Output the (x, y) coordinate of the center of the cell containing the given text.  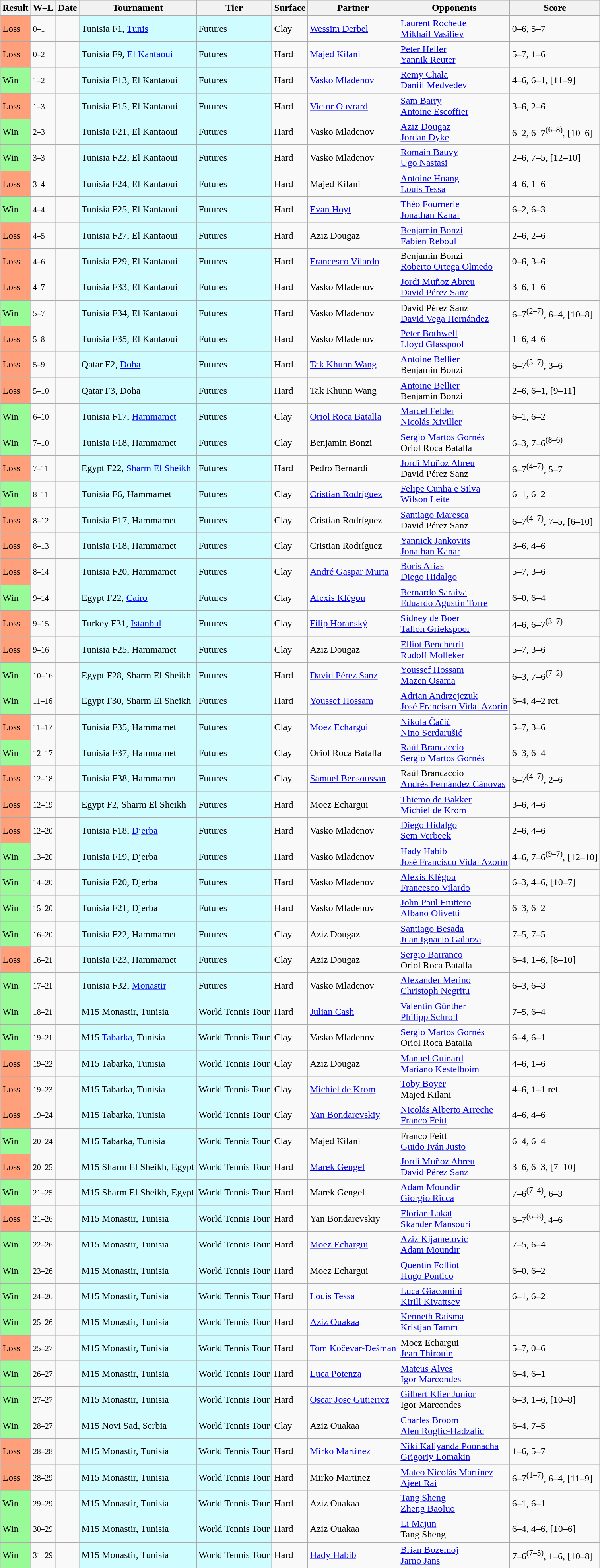
Score (555, 8)
Tunisia F27, El Kantaoui (138, 235)
Egypt F22, Sharm El Sheikh (138, 468)
4–5 (43, 235)
9–15 (43, 624)
Qatar F3, Doha (138, 391)
1–2 (43, 80)
Alexis Klégou Francesco Vilardo (454, 882)
Antoine Hoang Louis Tessa (454, 184)
0–1 (43, 29)
Tunisia F21, El Kantaoui (138, 132)
4–6, 7–6(9–7), [12–10] (555, 857)
6–4, 7–5 (555, 1425)
Tunisia F34, El Kantaoui (138, 313)
Egypt F22, Cairo (138, 597)
25–27 (43, 1348)
Marcel Felder Nicolás Xiviller (454, 417)
2–6, 7–5, [12–10] (555, 157)
7–5, 7–5 (555, 934)
Peter Bothwell Lloyd Glasspool (454, 339)
Tunisia F24, El Kantaoui (138, 184)
19–22 (43, 1063)
Quentin Folliot Hugo Pontico (454, 1270)
4–6, 1–1 ret. (555, 1089)
Charles Broom Alen Roglic-Hadzalic (454, 1425)
6–10 (43, 417)
Valentin Günther Philipp Schroll (454, 1012)
7–10 (43, 442)
Florian Lakat Skander Mansouri (454, 1218)
2–6, 6–1, [9–11] (555, 391)
Boris Arias Diego Hidalgo (454, 572)
Tunisia F35, Hammamet (138, 727)
4–6 (43, 261)
Youssef Hossam (353, 701)
Yannick Jankovits Jonathan Kanar (454, 546)
W–L (43, 8)
19–21 (43, 1037)
11–17 (43, 727)
Oscar Jose Gutierrez (353, 1400)
Toby Boyer Majed Kilani (454, 1089)
6–0, 6–4 (555, 597)
Tunisia F15, El Kantaoui (138, 106)
Benjamin Bonzi Roberto Ortega Olmedo (454, 261)
Nikola Čačić Nino Serdarušić (454, 727)
Remy Chala Daniil Medvedev (454, 80)
Sidney de Boer Tallon Griekspoor (454, 624)
Luca Giacomini Kirill Kivattsev (454, 1296)
Benjamin Bonzi (353, 442)
John Paul Fruttero Albano Olivetti (454, 908)
Sergio Barranco Oriol Roca Batalla (454, 960)
Tunisia F21, Djerba (138, 908)
12–20 (43, 830)
0–2 (43, 54)
Samuel Bensoussan (353, 779)
Moez Echargui Jean Thirouin (454, 1348)
8–11 (43, 494)
Tunisia F13, El Kantaoui (138, 80)
23–26 (43, 1270)
Francesco Vilardo (353, 261)
6–7(6–8), 4–6 (555, 1218)
Egypt F30, Sharm El Sheikh (138, 701)
4–6, 6–1, [11–9] (555, 80)
Elliot Benchetrit Rudolf Molleker (454, 649)
Mateus Alves Igor Marcondes (454, 1374)
6–3, 6–2 (555, 908)
M15 Novi Sad, Serbia (138, 1425)
Tunisia F20, Djerba (138, 882)
Théo Fournerie Jonathan Kanar (454, 209)
6–3, 4–6, [10–7] (555, 882)
Aziz Kijametović Adam Moundir (454, 1245)
Alexis Klégou (353, 597)
25–26 (43, 1322)
0–6, 5–7 (555, 29)
Raúl Brancaccio Andrés Fernández Cánovas (454, 779)
5–7, 0–6 (555, 1348)
6–7(5–7), 3–6 (555, 365)
Tunisia F29, El Kantaoui (138, 261)
17–21 (43, 985)
13–20 (43, 857)
19–24 (43, 1115)
6–3, 6–3 (555, 985)
6–1, 6–1 (555, 1503)
6–4, 4–2 ret. (555, 701)
Niki Kaliyanda Poonacha Grigoriy Lomakin (454, 1451)
28–28 (43, 1451)
9–14 (43, 597)
Aziz Dougaz Jordan Dyke (454, 132)
Turkey F31, Istanbul (138, 624)
21–26 (43, 1218)
15–20 (43, 908)
5–7 (43, 313)
Tournament (138, 8)
Tunisia F22, El Kantaoui (138, 157)
1–6, 4–6 (555, 339)
5–8 (43, 339)
4–6, 6–7(3–7) (555, 624)
Tunisia F38, Hammamet (138, 779)
9–16 (43, 649)
Hady Habib José Francisco Vidal Azorín (454, 857)
Tunisia F23, Hammamet (138, 960)
Bernardo Saraiva Eduardo Agustín Torre (454, 597)
Qatar F2, Doha (138, 365)
Manuel Guinard Mariano Kestelboim (454, 1063)
Pedro Bernardi (353, 468)
7–11 (43, 468)
Julian Cash (353, 1012)
6–7(1–7), 6–4, [11–9] (555, 1477)
Michiel de Krom (353, 1089)
8–12 (43, 520)
Alexander Merino Christoph Negritu (454, 985)
6–3, 7–6(8–6) (555, 442)
Youssef Hossam Mazen Osama (454, 675)
Partner (353, 8)
6–4, 4–6, [10–6] (555, 1529)
Result (16, 8)
Raúl Brancaccio Sergio Martos Gornés (454, 753)
David Pérez Sanz (353, 675)
Wessim Derbel (353, 29)
Santiago Besada Juan Ignacio Galarza (454, 934)
Sam Barry Antoine Escoffier (454, 106)
8–14 (43, 572)
Adam Moundir Giorgio Ricca (454, 1193)
18–21 (43, 1012)
3–6, 2–6 (555, 106)
11–16 (43, 701)
Tunisia F25, El Kantaoui (138, 209)
André Gaspar Murta (353, 572)
Kenneth Raisma Kristjan Tamm (454, 1322)
Benjamin Bonzi Fabien Reboul (454, 235)
12–18 (43, 779)
10–16 (43, 675)
Peter Heller Yannik Reuter (454, 54)
Date (68, 8)
3–6, 1–6 (555, 287)
Tang Sheng Zheng Baoluo (454, 1503)
24–26 (43, 1296)
28–27 (43, 1425)
3–4 (43, 184)
2–6, 2–6 (555, 235)
0–6, 3–6 (555, 261)
16–20 (43, 934)
Adrian Andrzejczuk José Francisco Vidal Azorín (454, 701)
6–7(4–7), 7–5, [6–10] (555, 520)
Tunisia F37, Hammamet (138, 753)
3–3 (43, 157)
Brian Bozemoj Jarno Jans (454, 1555)
5–9 (43, 365)
20–24 (43, 1141)
Tunisia F6, Hammamet (138, 494)
6–7(4–7), 2–6 (555, 779)
14–20 (43, 882)
Tunisia F32, Monastir (138, 985)
Mateo Nicolás Martínez Ajeet Rai (454, 1477)
6–7(4–7), 5–7 (555, 468)
Tunisia F1, Tunis (138, 29)
Gilbert Klier Junior Igor Marcondes (454, 1400)
Luca Potenza (353, 1374)
Tom Kočevar-Dešman (353, 1348)
Tunisia F22, Hammamet (138, 934)
26–27 (43, 1374)
6–2, 6–7(6–8), [10–6] (555, 132)
7–6(7–5), 1–6, [10–8] (555, 1555)
Romain Bauvy Ugo Nastasi (454, 157)
27–27 (43, 1400)
Diego Hidalgo Sem Verbeek (454, 830)
Franco Feitt Guido Iván Justo (454, 1141)
12–17 (43, 753)
Tier (234, 8)
Victor Ouvrard (353, 106)
4–7 (43, 287)
4–6, 4–6 (555, 1115)
Egypt F28, Sharm El Sheikh (138, 675)
Li Majun Tang Sheng (454, 1529)
29–29 (43, 1503)
3–6, 6–3, [7–10] (555, 1167)
Tunisia F33, El Kantaoui (138, 287)
Santiago Maresca David Pérez Sanz (454, 520)
6–3, 7–6(7–2) (555, 675)
4–4 (43, 209)
22–26 (43, 1245)
6–7(2–7), 6–4, [10–8] (555, 313)
2–6, 4–6 (555, 830)
Egypt F2, Sharm El Sheikh (138, 805)
2–3 (43, 132)
Filip Horanský (353, 624)
Opponents (454, 8)
6–2, 6–3 (555, 209)
Tunisia F25, Hammamet (138, 649)
6–3, 6–4 (555, 753)
28–29 (43, 1477)
Louis Tessa (353, 1296)
Thiemo de Bakker Michiel de Krom (454, 805)
20–25 (43, 1167)
Surface (290, 8)
Nicolás Alberto Arreche Franco Feitt (454, 1115)
Felipe Cunha e Silva Wilson Leite (454, 494)
6–0, 6–2 (555, 1270)
5–10 (43, 391)
30–29 (43, 1529)
Evan Hoyt (353, 209)
6–3, 1–6, [10–8] (555, 1400)
6–4, 6–4 (555, 1141)
Hady Habib (353, 1555)
19–23 (43, 1089)
12–19 (43, 805)
Laurent Rochette Mikhail Vasiliev (454, 29)
Tunisia F35, El Kantaoui (138, 339)
1–3 (43, 106)
1–6, 5–7 (555, 1451)
6–4, 1–6, [8–10] (555, 960)
5–7, 1–6 (555, 54)
Tunisia F18, Djerba (138, 830)
21–25 (43, 1193)
Tunisia F9, El Kantaoui (138, 54)
Tunisia F20, Hammamet (138, 572)
8–13 (43, 546)
Tunisia F19, Djerba (138, 857)
David Pérez Sanz David Vega Hernández (454, 313)
7–6(7–4), 6–3 (555, 1193)
16–21 (43, 960)
31–29 (43, 1555)
